Return the (X, Y) coordinate for the center point of the cell that contains the specified text.  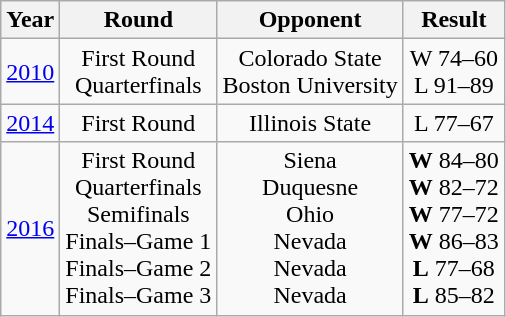
Colorado StateBoston University (310, 72)
First RoundQuarterfinals (138, 72)
2014 (30, 123)
L 77–67 (454, 123)
2010 (30, 72)
Opponent (310, 20)
First Round (138, 123)
Round (138, 20)
First RoundQuarterfinalsSemifinalsFinals–Game 1Finals–Game 2Finals–Game 3 (138, 228)
Illinois State (310, 123)
W 84–80W 82–72W 77–72W 86–83L 77–68L 85–82 (454, 228)
SienaDuquesneOhioNevadaNevadaNevada (310, 228)
2016 (30, 228)
Year (30, 20)
Result (454, 20)
W 74–60 L 91–89 (454, 72)
